For the text-containing cell, return its midpoint in [x, y] coordinate format. 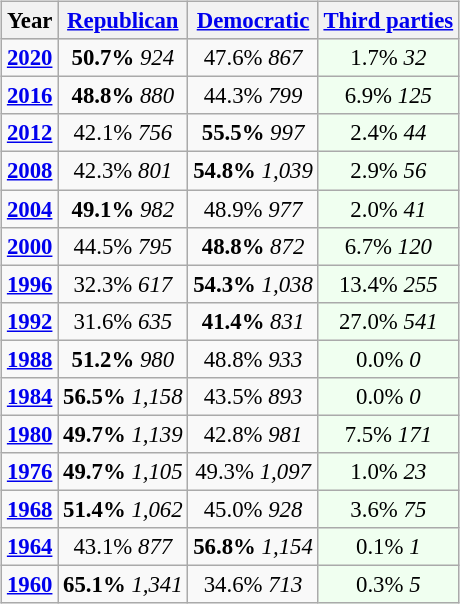
49.3% 1,097 [253, 472]
47.6% 867 [253, 58]
13.4% 255 [388, 284]
49.1% 982 [123, 209]
2020 [30, 58]
7.5% 171 [388, 434]
1980 [30, 434]
6.7% 120 [388, 246]
0.3% 5 [388, 584]
32.3% 617 [123, 284]
44.5% 795 [123, 246]
51.4% 1,062 [123, 509]
1976 [30, 472]
49.7% 1,139 [123, 434]
54.8% 1,039 [253, 171]
42.1% 756 [123, 133]
2016 [30, 96]
48.8% 880 [123, 96]
51.2% 980 [123, 359]
34.6% 713 [253, 584]
55.5% 997 [253, 133]
1984 [30, 396]
1960 [30, 584]
1.0% 23 [388, 472]
2.9% 56 [388, 171]
43.5% 893 [253, 396]
1988 [30, 359]
2004 [30, 209]
1996 [30, 284]
Democratic [253, 21]
54.3% 1,038 [253, 284]
1992 [30, 321]
42.8% 981 [253, 434]
1.7% 32 [388, 58]
49.7% 1,105 [123, 472]
50.7% 924 [123, 58]
44.3% 799 [253, 96]
2.0% 41 [388, 209]
48.9% 977 [253, 209]
65.1% 1,341 [123, 584]
42.3% 801 [123, 171]
56.8% 1,154 [253, 547]
0.1% 1 [388, 547]
2008 [30, 171]
3.6% 75 [388, 509]
1968 [30, 509]
45.0% 928 [253, 509]
41.4% 831 [253, 321]
Third parties [388, 21]
2.4% 44 [388, 133]
2012 [30, 133]
31.6% 635 [123, 321]
Year [30, 21]
48.8% 872 [253, 246]
1964 [30, 547]
27.0% 541 [388, 321]
6.9% 125 [388, 96]
48.8% 933 [253, 359]
Republican [123, 21]
43.1% 877 [123, 547]
56.5% 1,158 [123, 396]
2000 [30, 246]
